Extract the (x, y) coordinate from the center of the cell holding the provided text.  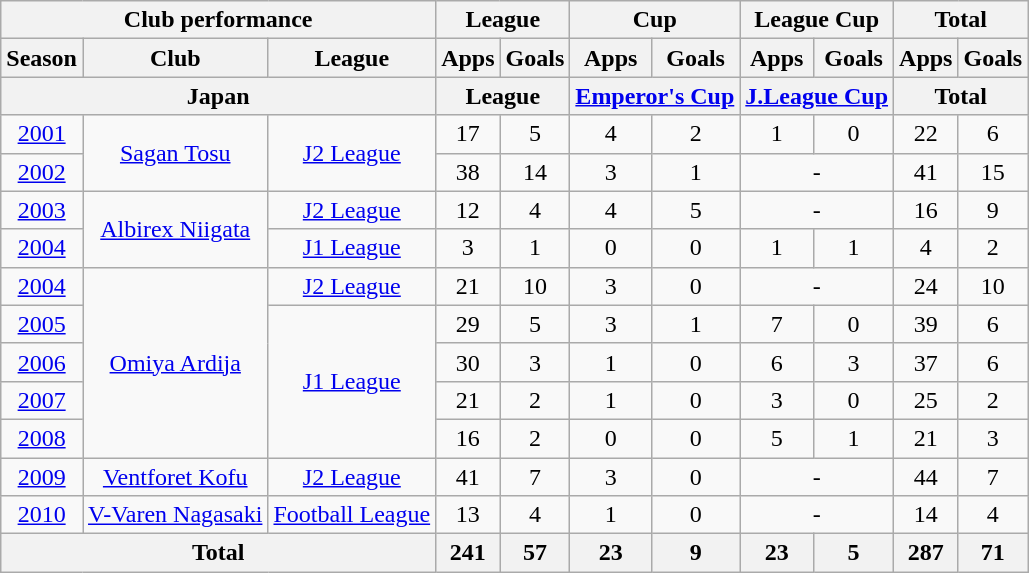
Omiya Ardija (174, 362)
12 (468, 210)
39 (926, 324)
2002 (42, 172)
15 (993, 172)
57 (535, 553)
V-Varen Nagasaki (174, 515)
71 (993, 553)
2007 (42, 400)
37 (926, 362)
2009 (42, 477)
Club performance (218, 20)
24 (926, 286)
13 (468, 515)
30 (468, 362)
Season (42, 58)
2001 (42, 134)
38 (468, 172)
Club (174, 58)
Japan (218, 96)
17 (468, 134)
287 (926, 553)
2003 (42, 210)
Ventforet Kofu (174, 477)
241 (468, 553)
2005 (42, 324)
2006 (42, 362)
Cup (655, 20)
Albirex Niigata (174, 229)
Sagan Tosu (174, 153)
22 (926, 134)
29 (468, 324)
Football League (352, 515)
Emperor's Cup (655, 96)
25 (926, 400)
2010 (42, 515)
2008 (42, 438)
League Cup (817, 20)
J.League Cup (817, 96)
44 (926, 477)
